Determine the (X, Y) coordinate at the center of the cell enclosing the given text.  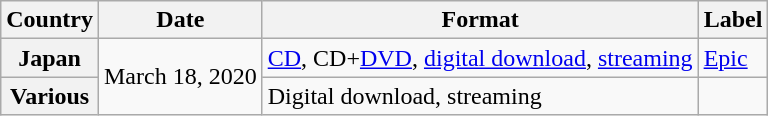
Date (180, 20)
Country (50, 20)
Digital download, streaming (480, 96)
Epic (733, 58)
CD, CD+DVD, digital download, streaming (480, 58)
Various (50, 96)
Label (733, 20)
Format (480, 20)
March 18, 2020 (180, 77)
Japan (50, 58)
